Return the [X, Y] coordinate for the center point of the cell that contains the specified text.  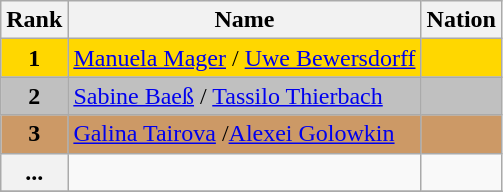
2 [34, 96]
Galina Tairova /Alexei Golowkin [244, 134]
Nation [461, 20]
Name [244, 20]
3 [34, 134]
Rank [34, 20]
... [34, 172]
Sabine Baeß / Tassilo Thierbach [244, 96]
1 [34, 58]
Manuela Mager / Uwe Bewersdorff [244, 58]
